Search for the cell housing the specified text and yield its (x, y) center coordinate. 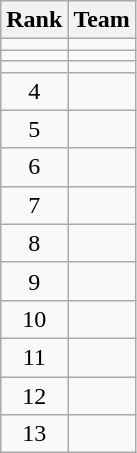
12 (34, 395)
7 (34, 205)
4 (34, 91)
10 (34, 319)
9 (34, 281)
5 (34, 129)
Team (102, 20)
6 (34, 167)
Rank (34, 20)
13 (34, 434)
11 (34, 357)
8 (34, 243)
